Determine the [X, Y] coordinate at the center of the cell enclosing the given text.  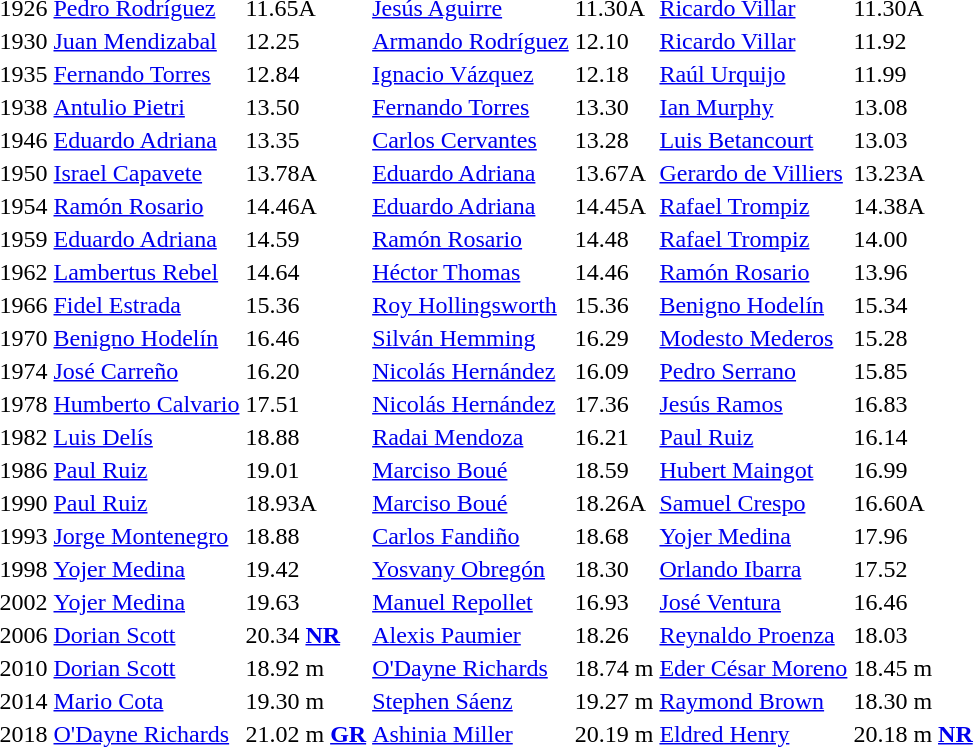
12.10 [614, 41]
14.46 [614, 272]
Alexis Paumier [471, 635]
16.21 [614, 437]
Humberto Calvario [146, 404]
Modesto Mederos [754, 338]
12.84 [306, 74]
16.29 [614, 338]
Eder César Moreno [754, 668]
16.83 [913, 404]
18.74 m [614, 668]
14.64 [306, 272]
Stephen Sáenz [471, 701]
13.35 [306, 140]
18.30 [614, 569]
18.45 m [913, 668]
16.93 [614, 602]
18.92 m [306, 668]
14.45A [614, 206]
Ricardo Villar [754, 41]
Hubert Maingot [754, 470]
14.46A [306, 206]
Armando Rodríguez [471, 41]
Jorge Montenegro [146, 536]
16.60A [913, 503]
Héctor Thomas [471, 272]
17.96 [913, 536]
13.28 [614, 140]
Gerardo de Villiers [754, 173]
Mario Cota [146, 701]
12.25 [306, 41]
Israel Capavete [146, 173]
19.27 m [614, 701]
Pedro Serrano [754, 371]
13.23A [913, 173]
18.59 [614, 470]
17.51 [306, 404]
13.96 [913, 272]
19.42 [306, 569]
José Ventura [754, 602]
Raúl Urquijo [754, 74]
18.93A [306, 503]
17.36 [614, 404]
Fidel Estrada [146, 305]
Luis Betancourt [754, 140]
14.38A [913, 206]
Raymond Brown [754, 701]
Carlos Cervantes [471, 140]
14.59 [306, 239]
18.68 [614, 536]
13.67A [614, 173]
14.00 [913, 239]
Antulio Pietri [146, 107]
14.48 [614, 239]
Samuel Crespo [754, 503]
Manuel Repollet [471, 602]
16.14 [913, 437]
Silván Hemming [471, 338]
12.18 [614, 74]
O'Dayne Richards [471, 668]
Radai Mendoza [471, 437]
19.01 [306, 470]
13.78A [306, 173]
20.34 NR [306, 635]
13.08 [913, 107]
Carlos Fandiño [471, 536]
Orlando Ibarra [754, 569]
11.99 [913, 74]
18.03 [913, 635]
13.30 [614, 107]
15.34 [913, 305]
Reynaldo Proenza [754, 635]
Yosvany Obregón [471, 569]
16.09 [614, 371]
Luis Delís [146, 437]
Ian Murphy [754, 107]
17.52 [913, 569]
16.20 [306, 371]
15.28 [913, 338]
18.26A [614, 503]
Ignacio Vázquez [471, 74]
18.30 m [913, 701]
Juan Mendizabal [146, 41]
13.50 [306, 107]
Jesús Ramos [754, 404]
Lambertus Rebel [146, 272]
José Carreño [146, 371]
19.30 m [306, 701]
Roy Hollingsworth [471, 305]
16.99 [913, 470]
18.26 [614, 635]
13.03 [913, 140]
19.63 [306, 602]
11.92 [913, 41]
15.85 [913, 371]
